Extract the (X, Y) coordinate from the center of the cell holding the provided text.  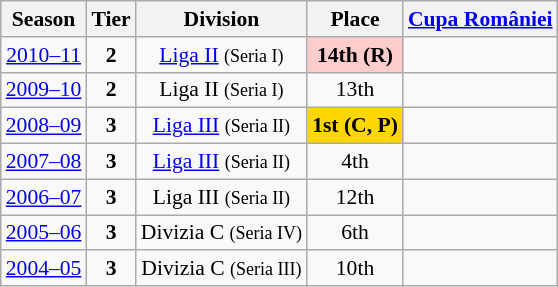
Season (44, 19)
2007–08 (44, 162)
2006–07 (44, 197)
6th (355, 233)
2005–06 (44, 233)
12th (355, 197)
2009–10 (44, 90)
Place (355, 19)
2004–05 (44, 269)
4th (355, 162)
10th (355, 269)
Tier (110, 19)
1st (C, P) (355, 126)
14th (R) (355, 55)
2010–11 (44, 55)
13th (355, 90)
Division (222, 19)
2008–09 (44, 126)
Cupa României (480, 19)
Divizia C (Seria III) (222, 269)
Divizia C (Seria IV) (222, 233)
